From the cell containing the given text, extract its center point as (X, Y) coordinate. 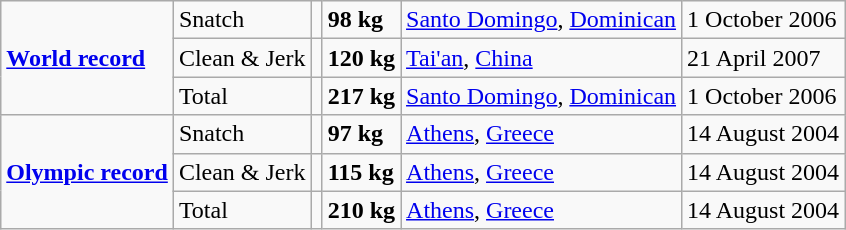
Tai'an, China (542, 58)
97 kg (361, 134)
21 April 2007 (764, 58)
98 kg (361, 20)
210 kg (361, 210)
World record (88, 58)
217 kg (361, 96)
115 kg (361, 172)
Olympic record (88, 172)
120 kg (361, 58)
